Locate the cell with the specified text and output its [X, Y] center coordinate. 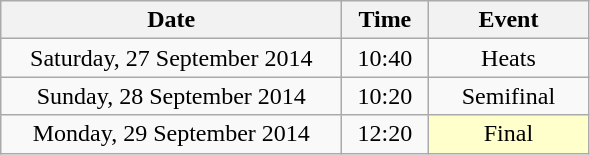
Saturday, 27 September 2014 [172, 58]
Monday, 29 September 2014 [172, 134]
12:20 [385, 134]
Time [385, 20]
10:20 [385, 96]
Semifinal [508, 96]
Date [172, 20]
Event [508, 20]
Sunday, 28 September 2014 [172, 96]
Heats [508, 58]
Final [508, 134]
10:40 [385, 58]
